Identify which cell holds the provided text, then report its [x, y] central coordinate. 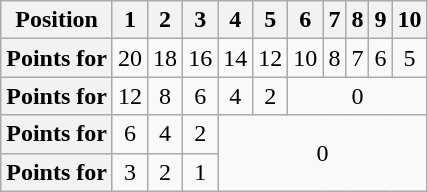
18 [166, 58]
20 [130, 58]
16 [200, 58]
Position [57, 20]
9 [380, 20]
14 [236, 58]
